Detect which cell encompasses the target text, then output its [x, y] center coordinate. 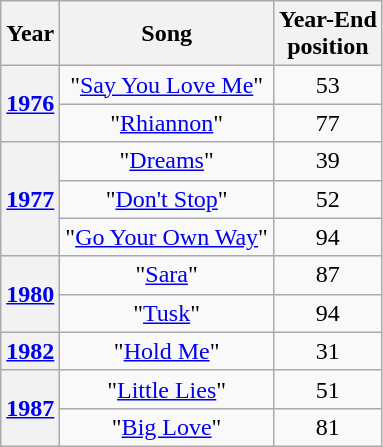
"Go Your Own Way" [167, 237]
31 [328, 351]
81 [328, 427]
Song [167, 34]
53 [328, 85]
"Rhiannon" [167, 123]
"Big Love" [167, 427]
Year-Endposition [328, 34]
52 [328, 199]
1976 [30, 104]
1987 [30, 408]
"Say You Love Me" [167, 85]
"Sara" [167, 275]
51 [328, 389]
"Little Lies" [167, 389]
39 [328, 161]
1982 [30, 351]
1977 [30, 199]
87 [328, 275]
77 [328, 123]
Year [30, 34]
"Tusk" [167, 313]
1980 [30, 294]
"Dreams" [167, 161]
"Don't Stop" [167, 199]
"Hold Me" [167, 351]
